Determine the (x, y) coordinate at the center of the cell enclosing the given text.  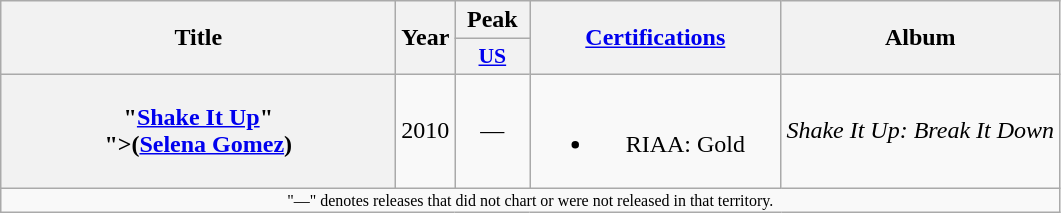
2010 (426, 130)
"Shake It Up"">(Selena Gomez) (198, 130)
RIAA: Gold (656, 130)
"—" denotes releases that did not chart or were not released in that territory. (530, 200)
Shake It Up: Break It Down (920, 130)
US (492, 57)
Year (426, 38)
Album (920, 38)
Title (198, 38)
Certifications (656, 38)
— (492, 130)
Peak (492, 20)
